Return the [x, y] coordinate for the center point of the cell that contains the specified text.  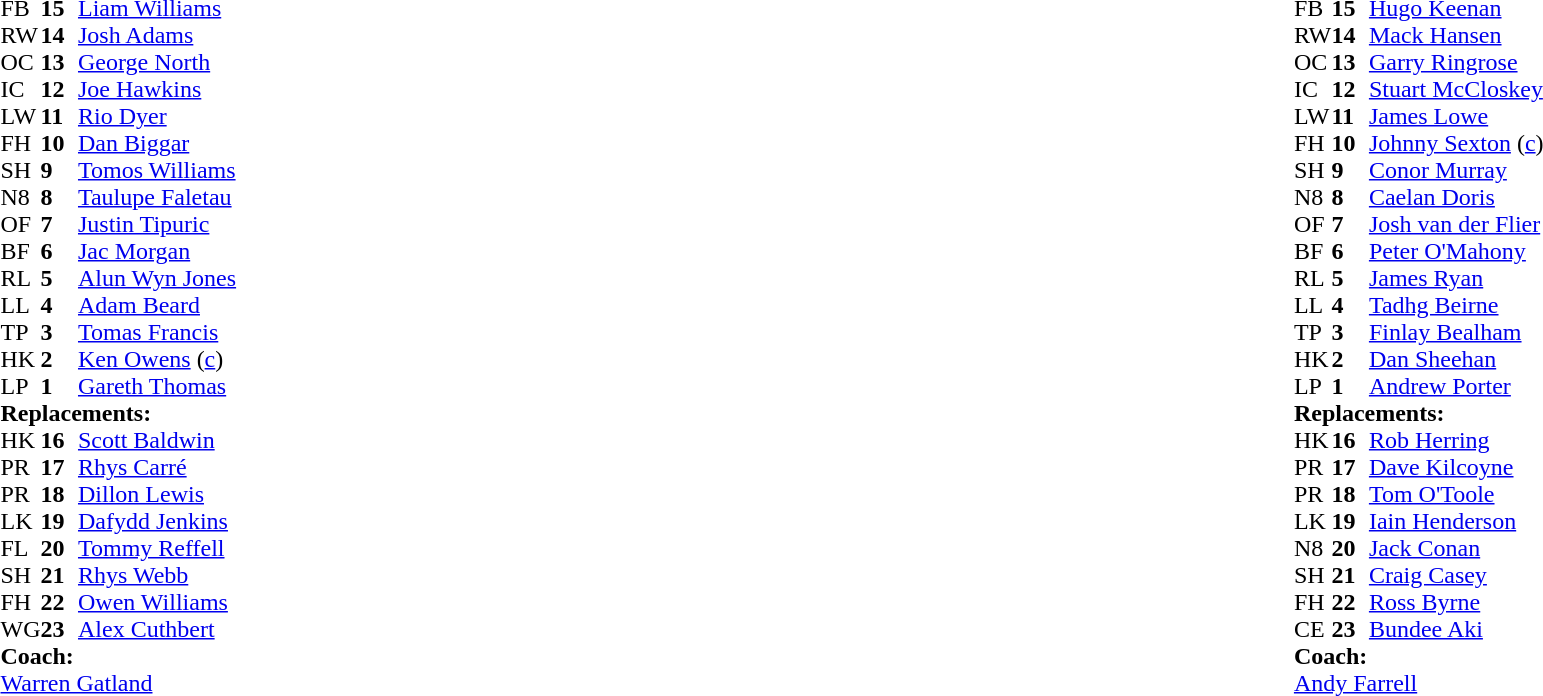
Dillon Lewis [157, 494]
Gareth Thomas [157, 386]
Owen Williams [157, 602]
FL [20, 548]
George North [157, 62]
Taulupe Faletau [157, 198]
Rhys Carré [157, 468]
Tomos Williams [157, 170]
Rio Dyer [157, 116]
CE [1313, 630]
Coach: [118, 656]
Josh Adams [157, 36]
Tomas Francis [157, 332]
Ken Owens (c) [157, 360]
Dafydd Jenkins [157, 522]
Scott Baldwin [157, 440]
Rhys Webb [157, 576]
Alex Cuthbert [157, 630]
Jac Morgan [157, 252]
Replacements: [118, 414]
Tommy Reffell [157, 548]
Adam Beard [157, 306]
WG [20, 630]
Justin Tipuric [157, 224]
Joe Hawkins [157, 90]
Alun Wyn Jones [157, 278]
Dan Biggar [157, 144]
